Return [x, y] of the center of cell containing provided text 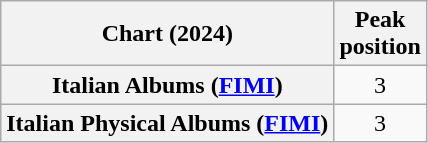
Italian Albums (FIMI) [168, 85]
Italian Physical Albums (FIMI) [168, 123]
Chart (2024) [168, 34]
Peakposition [380, 34]
